From the cell containing the given text, extract its center point as [x, y] coordinate. 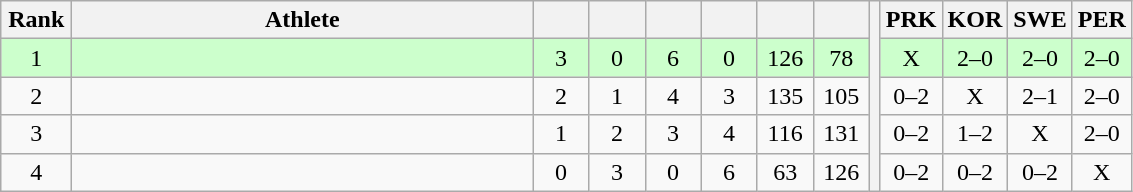
78 [841, 58]
63 [785, 172]
PER [1102, 20]
116 [785, 134]
131 [841, 134]
135 [785, 96]
1–2 [975, 134]
Rank [36, 20]
2–1 [1040, 96]
105 [841, 96]
Athlete [302, 20]
PRK [911, 20]
KOR [975, 20]
SWE [1040, 20]
